For the text-containing cell, return its midpoint in (x, y) coordinate format. 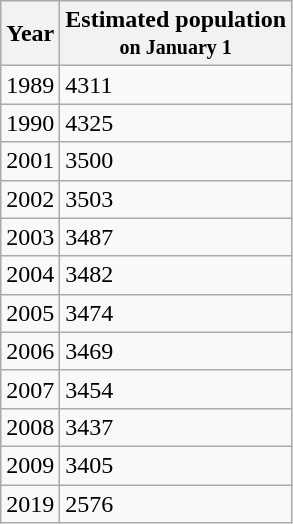
3454 (176, 389)
2009 (30, 465)
3437 (176, 427)
3500 (176, 161)
1989 (30, 85)
3405 (176, 465)
2002 (30, 199)
Year (30, 34)
2007 (30, 389)
3469 (176, 351)
2019 (30, 503)
2008 (30, 427)
3503 (176, 199)
4325 (176, 123)
2001 (30, 161)
3482 (176, 275)
2004 (30, 275)
3487 (176, 237)
1990 (30, 123)
3474 (176, 313)
Estimated populationon January 1 (176, 34)
2006 (30, 351)
2005 (30, 313)
4311 (176, 85)
2576 (176, 503)
2003 (30, 237)
